From the cell containing the given text, extract its center point as (X, Y) coordinate. 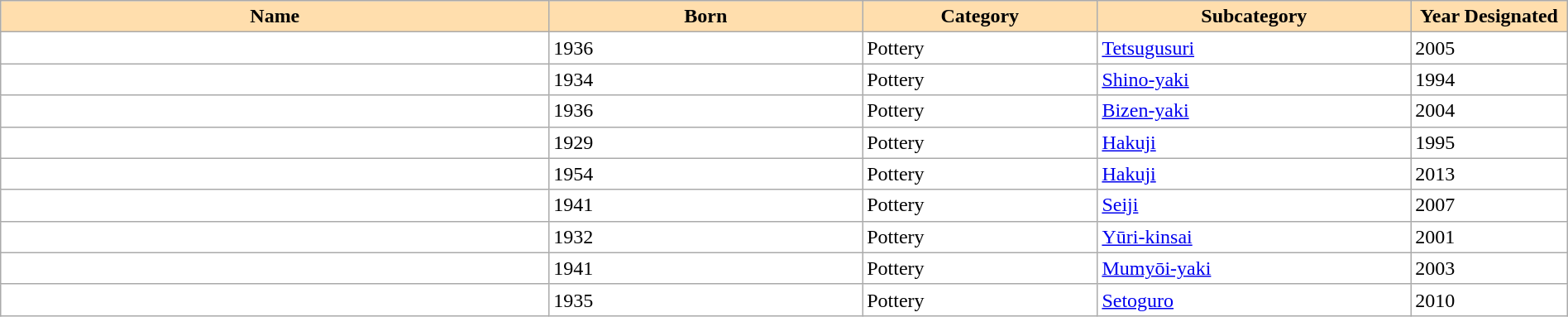
1954 (706, 174)
2003 (1489, 268)
1935 (706, 300)
Category (980, 17)
Shino-yaki (1254, 79)
1929 (706, 142)
Bizen-yaki (1254, 111)
Setoguro (1254, 300)
Seiji (1254, 205)
Subcategory (1254, 17)
2001 (1489, 237)
2013 (1489, 174)
2007 (1489, 205)
Born (706, 17)
1994 (1489, 79)
2004 (1489, 111)
1934 (706, 79)
Tetsugusuri (1254, 48)
Yūri-kinsai (1254, 237)
2005 (1489, 48)
2010 (1489, 300)
1995 (1489, 142)
Name (275, 17)
1932 (706, 237)
Mumyōi-yaki (1254, 268)
Year Designated (1489, 17)
